Return the (x, y) coordinate for the center point of the cell that contains the specified text.  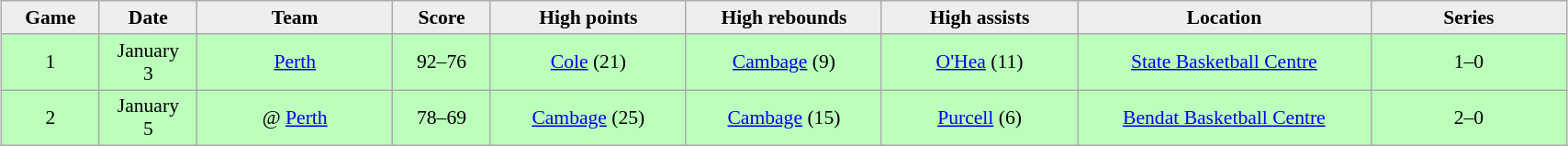
Series (1469, 17)
Score (442, 17)
Team (296, 17)
92–76 (442, 62)
Cambage (15) (784, 118)
January 3 (149, 62)
Cambage (9) (784, 62)
Cambage (25) (588, 118)
Bendat Basketball Centre (1225, 118)
Game (51, 17)
1–0 (1469, 62)
1 (51, 62)
Date (149, 17)
Location (1225, 17)
High assists (979, 17)
High points (588, 17)
Purcell (6) (979, 118)
Perth (296, 62)
Cole (21) (588, 62)
High rebounds (784, 17)
State Basketball Centre (1225, 62)
2–0 (1469, 118)
2 (51, 118)
78–69 (442, 118)
O'Hea (11) (979, 62)
@ Perth (296, 118)
January 5 (149, 118)
